Detect which cell encompasses the target text, then output its (x, y) center coordinate. 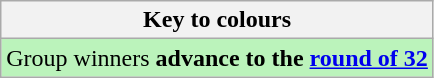
Group winners advance to the round of 32 (218, 58)
Key to colours (218, 20)
